Extract the [x, y] coordinate from the center of the cell holding the provided text.  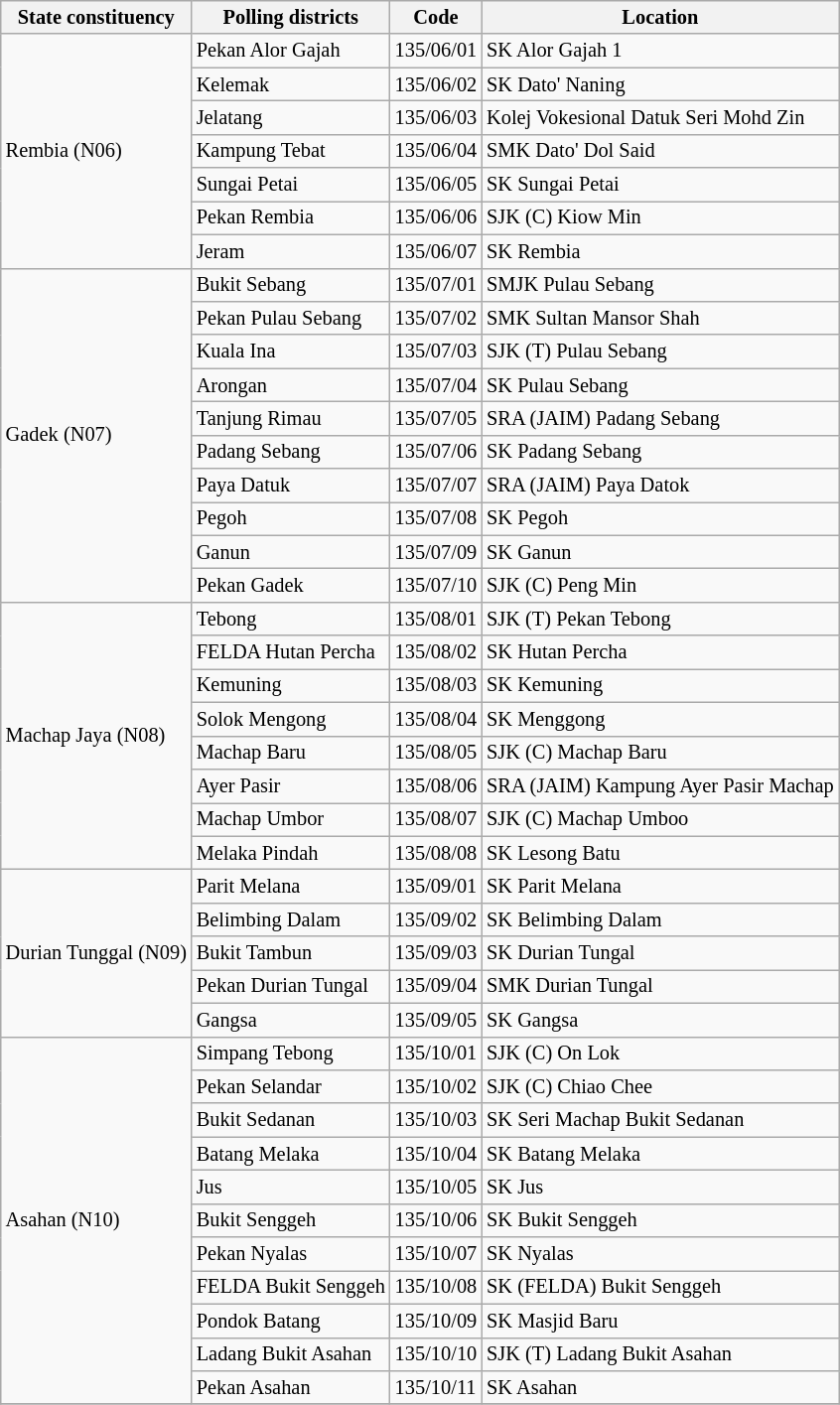
Kolej Vokesional Datuk Seri Mohd Zin [659, 117]
Pekan Asahan [291, 1387]
SJK (C) On Lok [659, 1054]
135/07/04 [436, 385]
Bukit Sedanan [291, 1120]
SJK (C) Machap Umboo [659, 819]
Kelemak [291, 84]
SJK (T) Ladang Bukit Asahan [659, 1354]
SK Durian Tungal [659, 953]
Bukit Tambun [291, 953]
Bukit Sebang [291, 285]
135/07/02 [436, 318]
Machap Umbor [291, 819]
FELDA Bukit Senggeh [291, 1287]
135/06/03 [436, 117]
SK Masjid Baru [659, 1321]
Kemuning [291, 685]
Paya Datuk [291, 486]
135/10/02 [436, 1086]
SK Lesong Batu [659, 853]
135/09/01 [436, 886]
135/10/06 [436, 1220]
135/08/06 [436, 785]
135/10/04 [436, 1154]
135/10/10 [436, 1354]
Solok Mengong [291, 719]
Pekan Rembia [291, 217]
Pekan Pulau Sebang [291, 318]
135/09/05 [436, 1020]
Pekan Nyalas [291, 1254]
SK Kemuning [659, 685]
SK Nyalas [659, 1254]
SK Rembia [659, 251]
SK Bukit Senggeh [659, 1220]
Rembia (N06) [96, 151]
SK Jus [659, 1187]
Padang Sebang [291, 452]
SK Ganun [659, 552]
135/08/08 [436, 853]
SMK Dato' Dol Said [659, 151]
135/10/07 [436, 1254]
135/10/09 [436, 1321]
Tebong [291, 619]
Ayer Pasir [291, 785]
135/08/04 [436, 719]
135/08/03 [436, 685]
SJK (C) Chiao Chee [659, 1086]
SK Parit Melana [659, 886]
Jelatang [291, 117]
Batang Melaka [291, 1154]
135/09/02 [436, 919]
SK Alor Gajah 1 [659, 51]
Kampung Tebat [291, 151]
135/07/07 [436, 486]
SRA (JAIM) Kampung Ayer Pasir Machap [659, 785]
Pegoh [291, 518]
Pekan Gadek [291, 585]
135/10/11 [436, 1387]
SK Dato' Naning [659, 84]
Ladang Bukit Asahan [291, 1354]
SJK (C) Kiow Min [659, 217]
Kuala Ina [291, 351]
135/09/03 [436, 953]
SK Asahan [659, 1387]
Machap Jaya (N08) [96, 735]
SJK (C) Machap Baru [659, 753]
135/08/02 [436, 652]
135/08/01 [436, 619]
SK Hutan Percha [659, 652]
Tanjung Rimau [291, 418]
135/07/09 [436, 552]
135/09/04 [436, 986]
135/10/01 [436, 1054]
135/06/05 [436, 185]
135/07/10 [436, 585]
Polling districts [291, 17]
Bukit Senggeh [291, 1220]
135/10/08 [436, 1287]
SRA (JAIM) Padang Sebang [659, 418]
135/06/02 [436, 84]
Sungai Petai [291, 185]
135/10/05 [436, 1187]
SK Seri Machap Bukit Sedanan [659, 1120]
135/06/06 [436, 217]
Pondok Batang [291, 1321]
135/10/03 [436, 1120]
Pekan Durian Tungal [291, 986]
135/08/07 [436, 819]
Location [659, 17]
SMK Durian Tungal [659, 986]
135/07/08 [436, 518]
135/07/03 [436, 351]
Jeram [291, 251]
SJK (C) Peng Min [659, 585]
135/07/06 [436, 452]
SK Batang Melaka [659, 1154]
Jus [291, 1187]
SK Pulau Sebang [659, 385]
SJK (T) Pulau Sebang [659, 351]
SK (FELDA) Bukit Senggeh [659, 1287]
Machap Baru [291, 753]
Simpang Tebong [291, 1054]
FELDA Hutan Percha [291, 652]
135/06/07 [436, 251]
SK Pegoh [659, 518]
SMJK Pulau Sebang [659, 285]
Belimbing Dalam [291, 919]
Gangsa [291, 1020]
135/07/01 [436, 285]
SK Padang Sebang [659, 452]
Ganun [291, 552]
State constituency [96, 17]
SK Sungai Petai [659, 185]
Pekan Selandar [291, 1086]
135/08/05 [436, 753]
SK Menggong [659, 719]
SJK (T) Pekan Tebong [659, 619]
135/06/01 [436, 51]
Code [436, 17]
Durian Tunggal (N09) [96, 952]
Gadek (N07) [96, 435]
SRA (JAIM) Paya Datok [659, 486]
SK Gangsa [659, 1020]
Pekan Alor Gajah [291, 51]
135/06/04 [436, 151]
Asahan (N10) [96, 1220]
SK Belimbing Dalam [659, 919]
Parit Melana [291, 886]
135/07/05 [436, 418]
Melaka Pindah [291, 853]
SMK Sultan Mansor Shah [659, 318]
Arongan [291, 385]
